Provide the [x, y] coordinate of the cell's center where the given text is located.  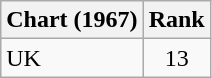
Chart (1967) [72, 20]
UK [72, 58]
13 [176, 58]
Rank [176, 20]
